Detect which cell encompasses the target text, then output its (x, y) center coordinate. 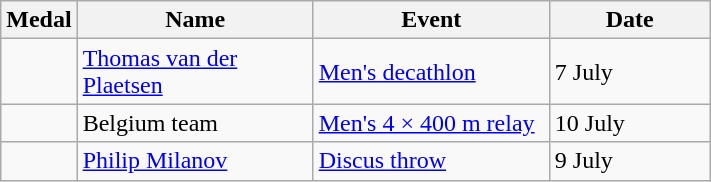
Name (195, 20)
Thomas van der Plaetsen (195, 72)
Medal (39, 20)
Discus throw (431, 161)
Men's 4 × 400 m relay (431, 123)
9 July (630, 161)
7 July (630, 72)
Belgium team (195, 123)
Date (630, 20)
Philip Milanov (195, 161)
Men's decathlon (431, 72)
10 July (630, 123)
Event (431, 20)
